Extract the [x, y] coordinate from the center of the cell holding the provided text.  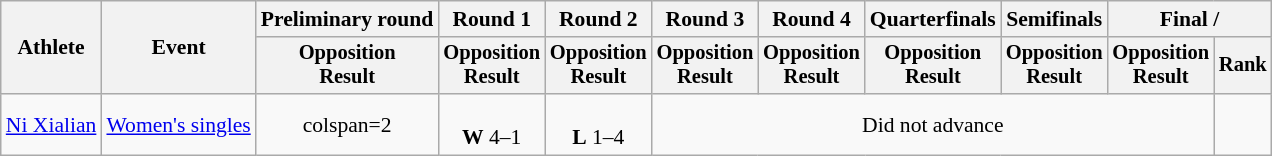
Round 1 [492, 19]
L 1–4 [598, 124]
Semifinals [1054, 19]
Women's singles [178, 124]
colspan=2 [348, 124]
Preliminary round [348, 19]
Rank [1243, 66]
Athlete [52, 48]
Final / [1189, 19]
Round 3 [706, 19]
Did not advance [933, 124]
Round 4 [812, 19]
Round 2 [598, 19]
Quarterfinals [933, 19]
Event [178, 48]
Ni Xialian [52, 124]
W 4–1 [492, 124]
